Identify which cell holds the provided text, then report its [x, y] central coordinate. 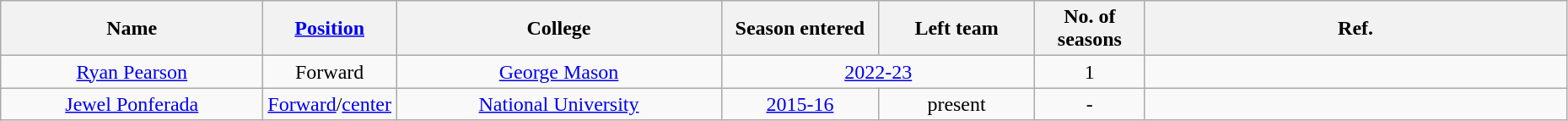
present [956, 104]
College [559, 29]
Forward/center [330, 104]
2022-23 [879, 72]
George Mason [559, 72]
Ref. [1356, 29]
No. of seasons [1090, 29]
Season entered [800, 29]
Left team [956, 29]
National University [559, 104]
Position [330, 29]
2015-16 [800, 104]
Jewel Ponferada [132, 104]
Forward [330, 72]
- [1090, 104]
Name [132, 29]
Ryan Pearson [132, 72]
1 [1090, 72]
